For the text-containing cell, return its midpoint in [x, y] coordinate format. 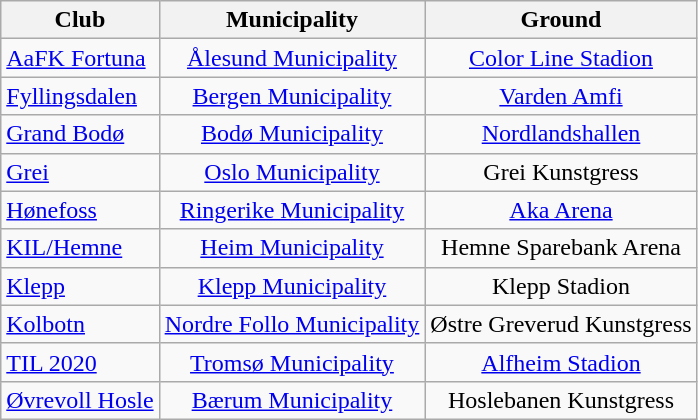
AaFK Fortuna [80, 58]
Kolbotn [80, 324]
Municipality [292, 20]
Hoslebanen Kunstgress [561, 400]
Nordlandshallen [561, 134]
Hønefoss [80, 210]
Tromsø Municipality [292, 362]
Grei [80, 172]
Østre Greverud Kunstgress [561, 324]
KIL/Hemne [80, 248]
Hemne Sparebank Arena [561, 248]
Fyllingsdalen [80, 96]
Ground [561, 20]
Alfheim Stadion [561, 362]
Klepp Stadion [561, 286]
Klepp [80, 286]
Klepp Municipality [292, 286]
Aka Arena [561, 210]
Varden Amfi [561, 96]
Nordre Follo Municipality [292, 324]
Øvrevoll Hosle [80, 400]
Club [80, 20]
Heim Municipality [292, 248]
Bergen Municipality [292, 96]
Grei Kunstgress [561, 172]
Color Line Stadion [561, 58]
Oslo Municipality [292, 172]
Bodø Municipality [292, 134]
TIL 2020 [80, 362]
Grand Bodø [80, 134]
Ålesund Municipality [292, 58]
Bærum Municipality [292, 400]
Ringerike Municipality [292, 210]
